Identify which cell holds the provided text, then report its [x, y] central coordinate. 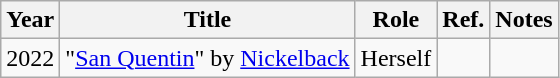
Ref. [464, 20]
"San Quentin" by Nickelback [208, 58]
2022 [30, 58]
Role [396, 20]
Notes [524, 20]
Herself [396, 58]
Year [30, 20]
Title [208, 20]
